Extract the [X, Y] coordinate from the center of the cell holding the provided text.  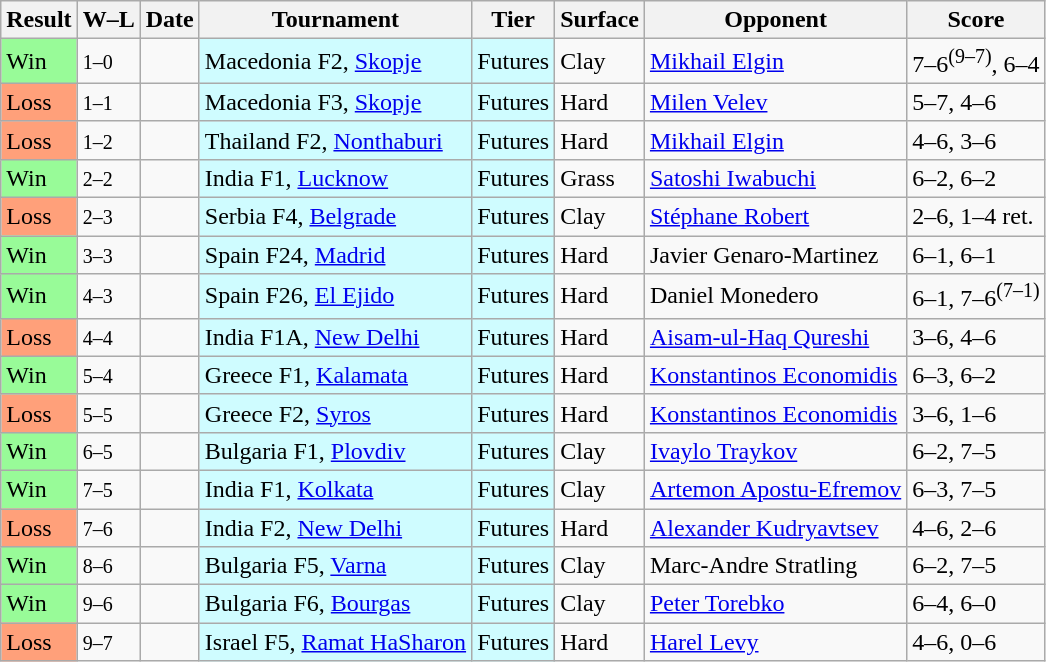
Score [976, 20]
Tournament [335, 20]
Peter Torebko [775, 604]
India F1, Kolkata [335, 489]
Stéphane Robert [775, 217]
Opponent [775, 20]
2–6, 1–4 ret. [976, 217]
3–6, 1–6 [976, 413]
6–3, 6–2 [976, 375]
6–3, 7–5 [976, 489]
Israel F5, Ramat HaSharon [335, 642]
3–3 [108, 255]
Thailand F2, Nonthaburi [335, 140]
Marc-Andre Stratling [775, 566]
9–6 [108, 604]
6–1, 7–6(7–1) [976, 296]
Bulgaria F6, Bourgas [335, 604]
Bulgaria F1, Plovdiv [335, 451]
5–4 [108, 375]
W–L [108, 20]
Javier Genaro-Martinez [775, 255]
India F2, New Delhi [335, 528]
India F1A, New Delhi [335, 337]
9–7 [108, 642]
Alexander Kudryavtsev [775, 528]
8–6 [108, 566]
6–1, 6–1 [976, 255]
Milen Velev [775, 102]
1–0 [108, 62]
6–4, 6–0 [976, 604]
Daniel Monedero [775, 296]
Date [170, 20]
3–6, 4–6 [976, 337]
7–6 [108, 528]
Artemon Apostu-Efremov [775, 489]
Greece F2, Syros [335, 413]
7–5 [108, 489]
6–5 [108, 451]
Grass [600, 178]
4–3 [108, 296]
Macedonia F2, Skopje [335, 62]
Surface [600, 20]
Serbia F4, Belgrade [335, 217]
5–7, 4–6 [976, 102]
Spain F26, El Ejido [335, 296]
2–3 [108, 217]
Tier [514, 20]
Ivaylo Traykov [775, 451]
1–1 [108, 102]
4–6, 2–6 [976, 528]
Macedonia F3, Skopje [335, 102]
Result [39, 20]
1–2 [108, 140]
4–6, 0–6 [976, 642]
India F1, Lucknow [335, 178]
6–2, 6–2 [976, 178]
Spain F24, Madrid [335, 255]
Greece F1, Kalamata [335, 375]
Bulgaria F5, Varna [335, 566]
5–5 [108, 413]
Harel Levy [775, 642]
Aisam-ul-Haq Qureshi [775, 337]
Satoshi Iwabuchi [775, 178]
4–4 [108, 337]
7–6(9–7), 6–4 [976, 62]
4–6, 3–6 [976, 140]
2–2 [108, 178]
